Detect which cell encompasses the target text, then output its (x, y) center coordinate. 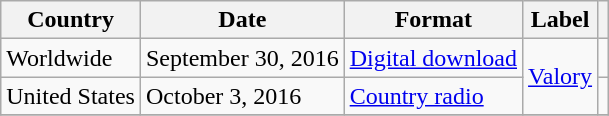
September 30, 2016 (242, 58)
United States (71, 96)
Country radio (433, 96)
October 3, 2016 (242, 96)
Valory (560, 77)
Label (560, 20)
Format (433, 20)
Worldwide (71, 58)
Digital download (433, 58)
Date (242, 20)
Country (71, 20)
